Capture the cell that displays the provided text and extract its (X, Y) central coordinate. 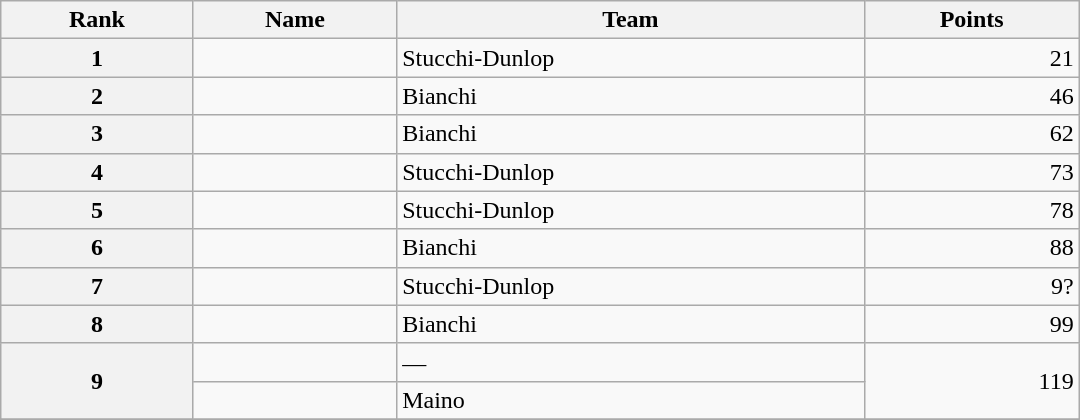
1 (97, 58)
5 (97, 210)
Rank (97, 20)
7 (97, 286)
Maino (630, 400)
46 (972, 96)
6 (97, 248)
8 (97, 324)
119 (972, 381)
73 (972, 172)
— (630, 362)
99 (972, 324)
2 (97, 96)
21 (972, 58)
Points (972, 20)
9 (97, 381)
4 (97, 172)
3 (97, 134)
9? (972, 286)
88 (972, 248)
Team (630, 20)
Name (295, 20)
62 (972, 134)
78 (972, 210)
